Determine the [X, Y] coordinate at the center of the cell enclosing the given text.  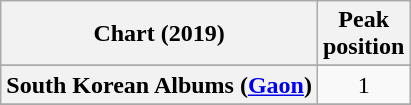
Chart (2019) [160, 34]
Peakposition [363, 34]
1 [363, 85]
South Korean Albums (Gaon) [160, 85]
